Output the [X, Y] coordinate of the center of the cell containing the given text.  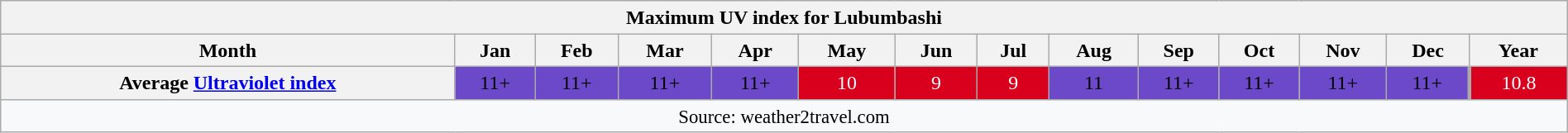
Apr [756, 50]
Feb [576, 50]
Mar [665, 50]
May [847, 50]
Aug [1094, 50]
10 [847, 83]
10.8 [1518, 83]
Dec [1428, 50]
Source: weather2travel.com [784, 116]
Jan [495, 50]
Maximum UV index for Lubumbashi [784, 17]
Average Ultraviolet index [228, 83]
Oct [1259, 50]
Jul [1014, 50]
Month [228, 50]
Jun [936, 50]
Year [1518, 50]
Nov [1343, 50]
Sep [1179, 50]
11 [1094, 83]
